Determine the [X, Y] coordinate at the center of the cell enclosing the given text.  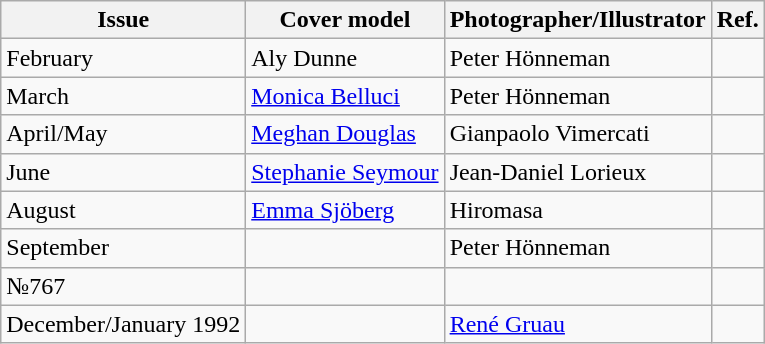
Stephanie Seymour [345, 172]
Gianpaolo Vimercati [578, 134]
Jean-Daniel Lorieux [578, 172]
March [124, 96]
Emma Sjöberg [345, 210]
Photographer/Illustrator [578, 20]
Hiromasa [578, 210]
Monica Belluci [345, 96]
August [124, 210]
December/January 1992 [124, 324]
September [124, 248]
April/May [124, 134]
Issue [124, 20]
Meghan Douglas [345, 134]
Aly Dunne [345, 58]
№767 [124, 286]
February [124, 58]
Ref. [738, 20]
René Gruau [578, 324]
Cover model [345, 20]
June [124, 172]
